Provide the [x, y] coordinate of the cell's center where the given text is located.  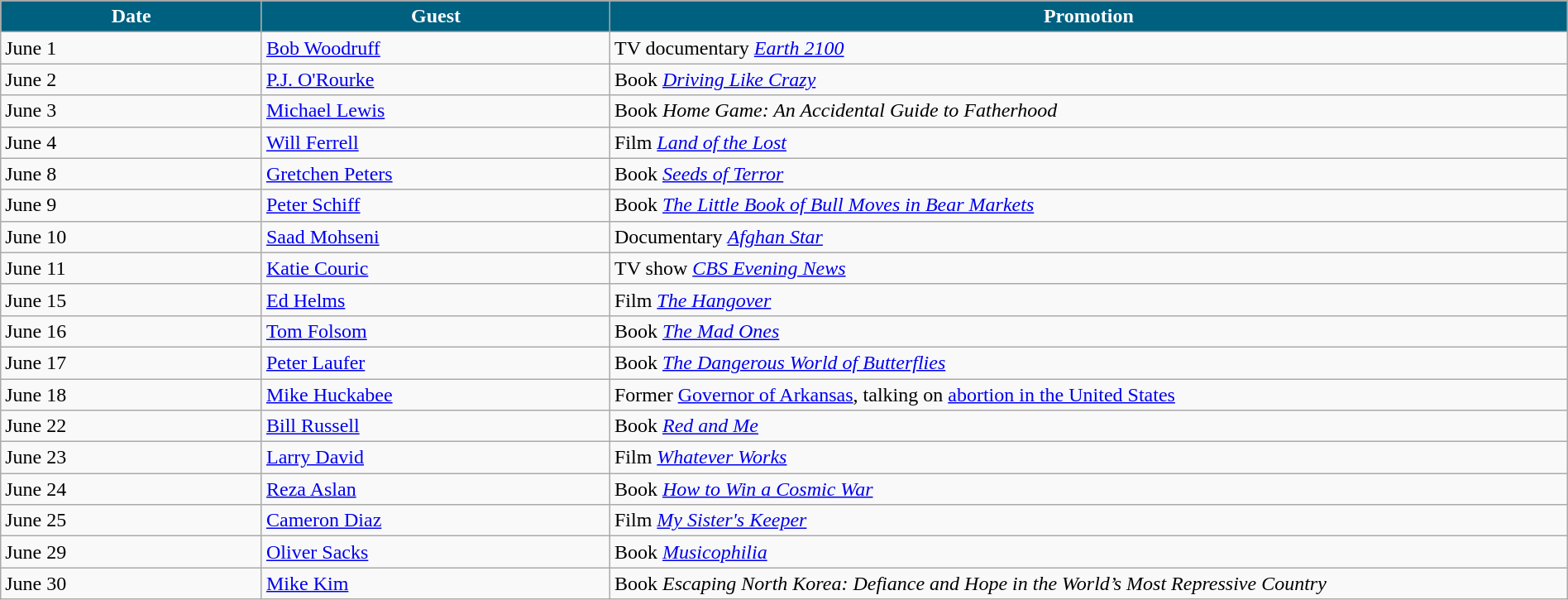
June 22 [131, 426]
Guest [435, 17]
June 24 [131, 489]
June 2 [131, 79]
Date [131, 17]
Oliver Sacks [435, 552]
Bill Russell [435, 426]
Film The Hangover [1088, 300]
June 29 [131, 552]
Film Whatever Works [1088, 458]
June 8 [131, 174]
Mike Huckabee [435, 395]
Ed Helms [435, 300]
Film My Sister's Keeper [1088, 521]
P.J. O'Rourke [435, 79]
June 1 [131, 48]
Former Governor of Arkansas, talking on abortion in the United States [1088, 395]
Book How to Win a Cosmic War [1088, 489]
June 16 [131, 331]
June 23 [131, 458]
Book Driving Like Crazy [1088, 79]
June 4 [131, 142]
June 17 [131, 362]
Tom Folsom [435, 331]
Book The Dangerous World of Butterflies [1088, 362]
Promotion [1088, 17]
June 30 [131, 583]
Book The Little Book of Bull Moves in Bear Markets [1088, 205]
Gretchen Peters [435, 174]
Saad Mohseni [435, 237]
June 11 [131, 268]
Book Escaping North Korea: Defiance and Hope in the World’s Most Repressive Country [1088, 583]
Peter Laufer [435, 362]
June 15 [131, 300]
Book Red and Me [1088, 426]
Reza Aslan [435, 489]
TV documentary Earth 2100 [1088, 48]
Will Ferrell [435, 142]
June 25 [131, 521]
June 18 [131, 395]
Michael Lewis [435, 111]
Book Seeds of Terror [1088, 174]
Documentary Afghan Star [1088, 237]
Book The Mad Ones [1088, 331]
Film Land of the Lost [1088, 142]
June 9 [131, 205]
Larry David [435, 458]
Cameron Diaz [435, 521]
Book Home Game: An Accidental Guide to Fatherhood [1088, 111]
June 10 [131, 237]
Katie Couric [435, 268]
Peter Schiff [435, 205]
Mike Kim [435, 583]
June 3 [131, 111]
Book Musicophilia [1088, 552]
Bob Woodruff [435, 48]
TV show CBS Evening News [1088, 268]
